Pinpoint the cell where the given text exists, returning its [x, y] midpoint coordinate. 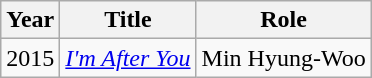
2015 [30, 58]
Min Hyung-Woo [284, 58]
Title [128, 20]
Year [30, 20]
I'm After You [128, 58]
Role [284, 20]
